Pinpoint the cell where the given text exists, returning its (x, y) midpoint coordinate. 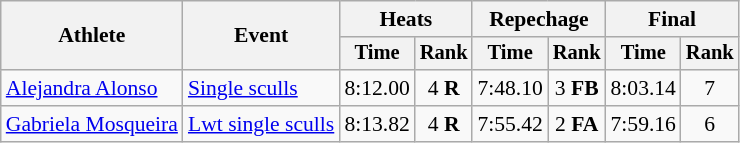
2 FA (577, 124)
Single sculls (261, 88)
8:13.82 (376, 124)
7 (710, 88)
Alejandra Alonso (92, 88)
8:12.00 (376, 88)
7:59.16 (642, 124)
6 (710, 124)
3 FB (577, 88)
8:03.14 (642, 88)
Heats (406, 19)
Event (261, 36)
Final (672, 19)
7:48.10 (510, 88)
Repechage (538, 19)
Lwt single sculls (261, 124)
Athlete (92, 36)
Gabriela Mosqueira (92, 124)
7:55.42 (510, 124)
